Scan for the cell matching the given text and deliver its (x, y) coordinate at center. 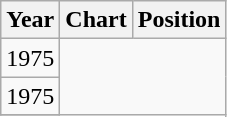
Position (179, 20)
Year (30, 20)
Chart (96, 20)
